Pinpoint the cell where the given text exists, returning its (X, Y) midpoint coordinate. 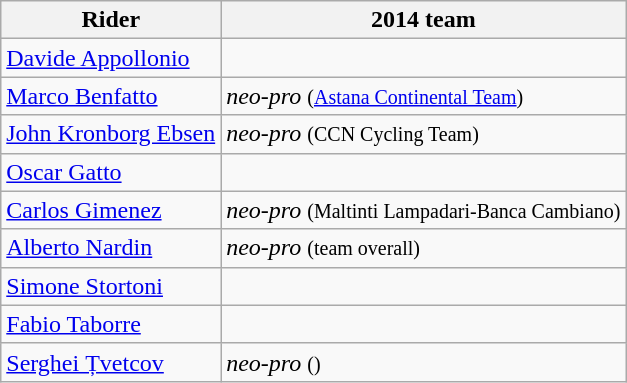
Marco Benfatto (111, 96)
neo-pro (CCN Cycling Team) (424, 134)
John Kronborg Ebsen (111, 134)
Carlos Gimenez (111, 210)
Davide Appollonio (111, 58)
Serghei Țvetcov (111, 362)
neo-pro () (424, 362)
neo-pro (Astana Continental Team) (424, 96)
Oscar Gatto (111, 172)
Simone Stortoni (111, 286)
Fabio Taborre (111, 324)
neo-pro (team overall) (424, 248)
2014 team (424, 20)
neo-pro (Maltinti Lampadari-Banca Cambiano) (424, 210)
Alberto Nardin (111, 248)
Rider (111, 20)
